Scan for the cell matching the given text and deliver its (X, Y) coordinate at center. 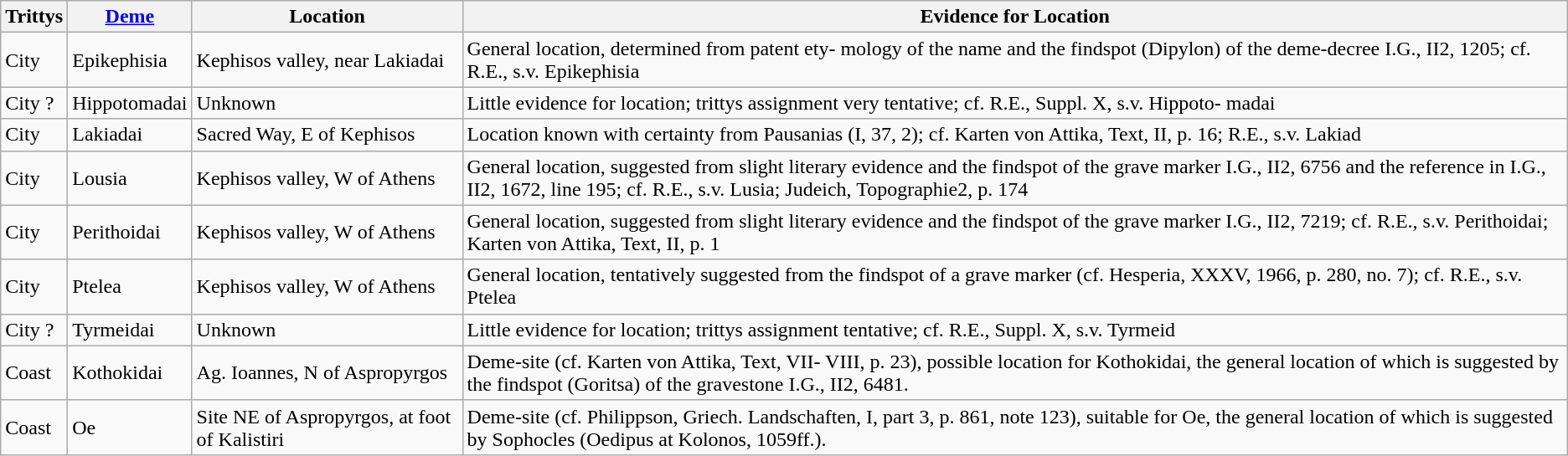
Deme (130, 17)
Little evidence for location; trittys assignment tentative; cf. R.E., Suppl. X, s.v. Tyrmeid (1015, 330)
Lousia (130, 177)
Trittys (34, 17)
Sacred Way, E of Kephisos (327, 135)
Perithoidai (130, 233)
Kothokidai (130, 373)
Ag. Ioannes, N of Aspropyrgos (327, 373)
General location, tentatively suggested from the findspot of a grave marker (cf. Hesperia, XXXV, 1966, p. 280, no. 7); cf. R.E., s.v. Ptelea (1015, 286)
Little evidence for location; trittys assignment very tentative; cf. R.E., Suppl. X, s.v. Hippoto- madai (1015, 103)
Oe (130, 427)
Tyrmeidai (130, 330)
Epikephisia (130, 60)
Location known with certainty from Pausanias (I, 37, 2); cf. Karten von Attika, Text, II, p. 16; R.E., s.v. Lakiad (1015, 135)
Location (327, 17)
Kephisos valley, near Lakiadai (327, 60)
Site NE of Aspropyrgos, at foot of Kalistiri (327, 427)
Evidence for Location (1015, 17)
Ptelea (130, 286)
Lakiadai (130, 135)
Hippotomadai (130, 103)
